Find where the given text appears and provide that cell's center as [x, y] coordinate. 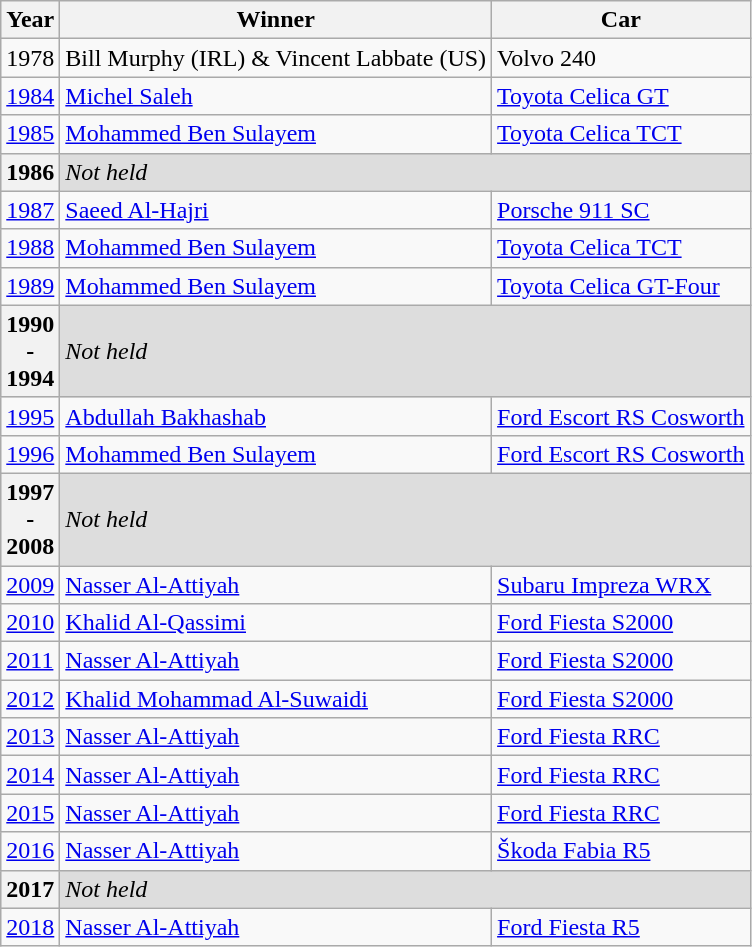
Škoda Fabia R5 [621, 851]
Khalid Mohammad Al-Suwaidi [276, 699]
Volvo 240 [621, 58]
1978 [30, 58]
Michel Saleh [276, 96]
Khalid Al-Qassimi [276, 623]
2011 [30, 661]
Winner [276, 20]
Toyota Celica GT-Four [621, 286]
Saeed Al-Hajri [276, 210]
1988 [30, 248]
Ford Fiesta R5 [621, 927]
2009 [30, 585]
Bill Murphy (IRL) & Vincent Labbate (US) [276, 58]
2016 [30, 851]
Subaru Impreza WRX [621, 585]
Year [30, 20]
1996 [30, 454]
Porsche 911 SC [621, 210]
2013 [30, 737]
Toyota Celica GT [621, 96]
1990-1994 [30, 351]
2010 [30, 623]
1984 [30, 96]
2012 [30, 699]
Car [621, 20]
1985 [30, 134]
1989 [30, 286]
1995 [30, 416]
1987 [30, 210]
2018 [30, 927]
1997-2008 [30, 519]
1986 [30, 172]
Abdullah Bakhashab [276, 416]
2017 [30, 889]
2014 [30, 775]
2015 [30, 813]
